Locate the cell with the specified text and output its (x, y) center coordinate. 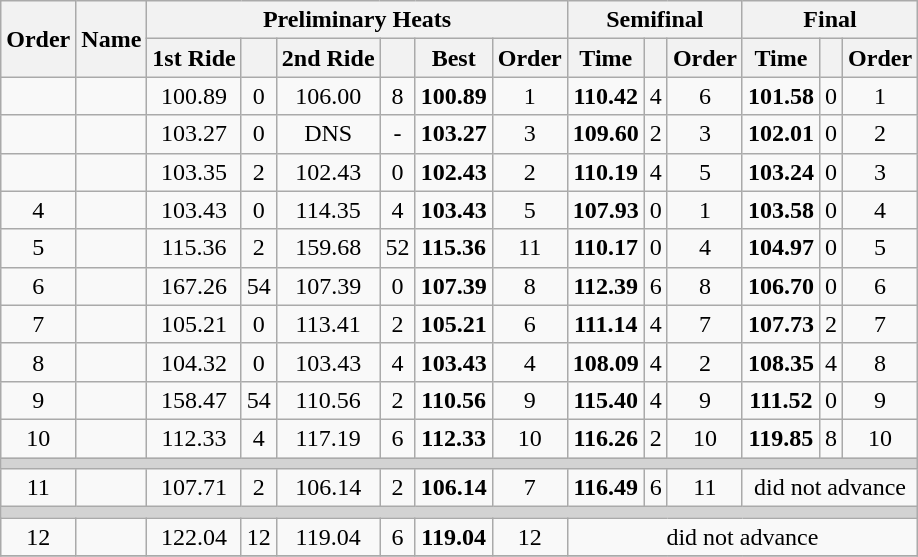
Best (454, 58)
Name (112, 39)
102.01 (780, 134)
122.04 (194, 537)
106.00 (328, 96)
114.35 (328, 210)
111.14 (606, 324)
- (398, 134)
117.19 (328, 438)
103.24 (780, 172)
116.26 (606, 438)
113.41 (328, 324)
159.68 (328, 248)
DNS (328, 134)
115.40 (606, 400)
116.49 (606, 488)
52 (398, 248)
110.42 (606, 96)
108.09 (606, 362)
103.35 (194, 172)
104.32 (194, 362)
101.58 (780, 96)
107.71 (194, 488)
1st Ride (194, 58)
Preliminary Heats (357, 20)
110.17 (606, 248)
158.47 (194, 400)
2nd Ride (328, 58)
107.93 (606, 210)
111.52 (780, 400)
107.73 (780, 324)
104.97 (780, 248)
119.85 (780, 438)
Final (830, 20)
103.58 (780, 210)
106.70 (780, 286)
Semifinal (654, 20)
109.60 (606, 134)
110.19 (606, 172)
108.35 (780, 362)
167.26 (194, 286)
112.39 (606, 286)
